Find where the given text appears and provide that cell's center as (X, Y) coordinate. 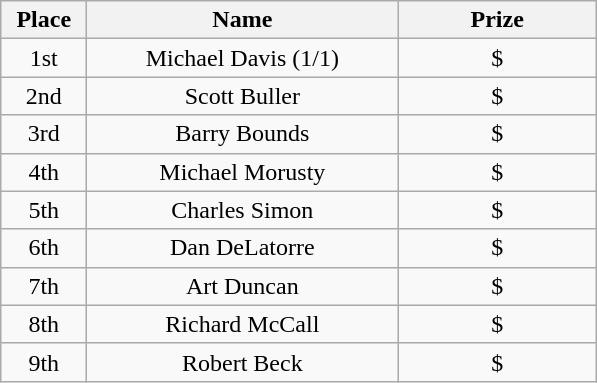
Michael Davis (1/1) (242, 58)
Prize (498, 20)
Art Duncan (242, 286)
Barry Bounds (242, 134)
5th (44, 210)
1st (44, 58)
3rd (44, 134)
Name (242, 20)
4th (44, 172)
Michael Morusty (242, 172)
2nd (44, 96)
Scott Buller (242, 96)
Dan DeLatorre (242, 248)
Place (44, 20)
8th (44, 324)
6th (44, 248)
9th (44, 362)
Richard McCall (242, 324)
Robert Beck (242, 362)
7th (44, 286)
Charles Simon (242, 210)
